Search for the cell housing the specified text and yield its [X, Y] center coordinate. 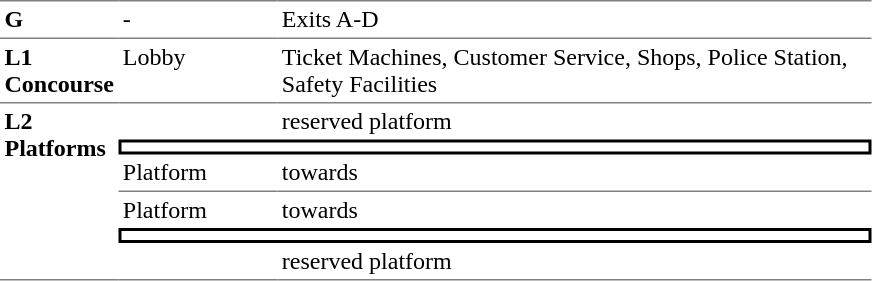
Lobby [198, 71]
Ticket Machines, Customer Service, Shops, Police Station, Safety Facilities [574, 71]
Exits A-D [574, 19]
L1Concourse [59, 71]
G [59, 19]
L2Platforms [59, 192]
- [198, 19]
